For the text-containing cell, return its midpoint in (X, Y) coordinate format. 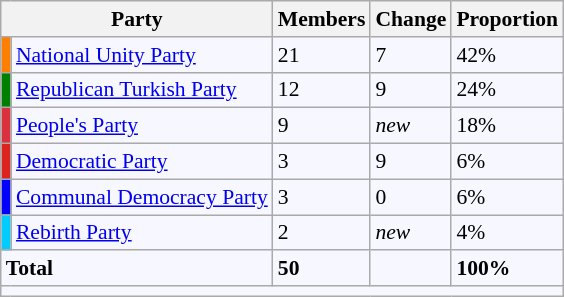
12 (322, 90)
Total (137, 269)
National Unity Party (142, 55)
Democratic Party (142, 162)
18% (507, 126)
50 (322, 269)
7 (410, 55)
Rebirth Party (142, 233)
0 (410, 197)
Change (410, 19)
4% (507, 233)
24% (507, 90)
Republican Turkish Party (142, 90)
42% (507, 55)
2 (322, 233)
21 (322, 55)
People's Party (142, 126)
Party (137, 19)
Members (322, 19)
100% (507, 269)
Proportion (507, 19)
Communal Democracy Party (142, 197)
